Determine the [X, Y] coordinate at the center of the cell enclosing the given text.  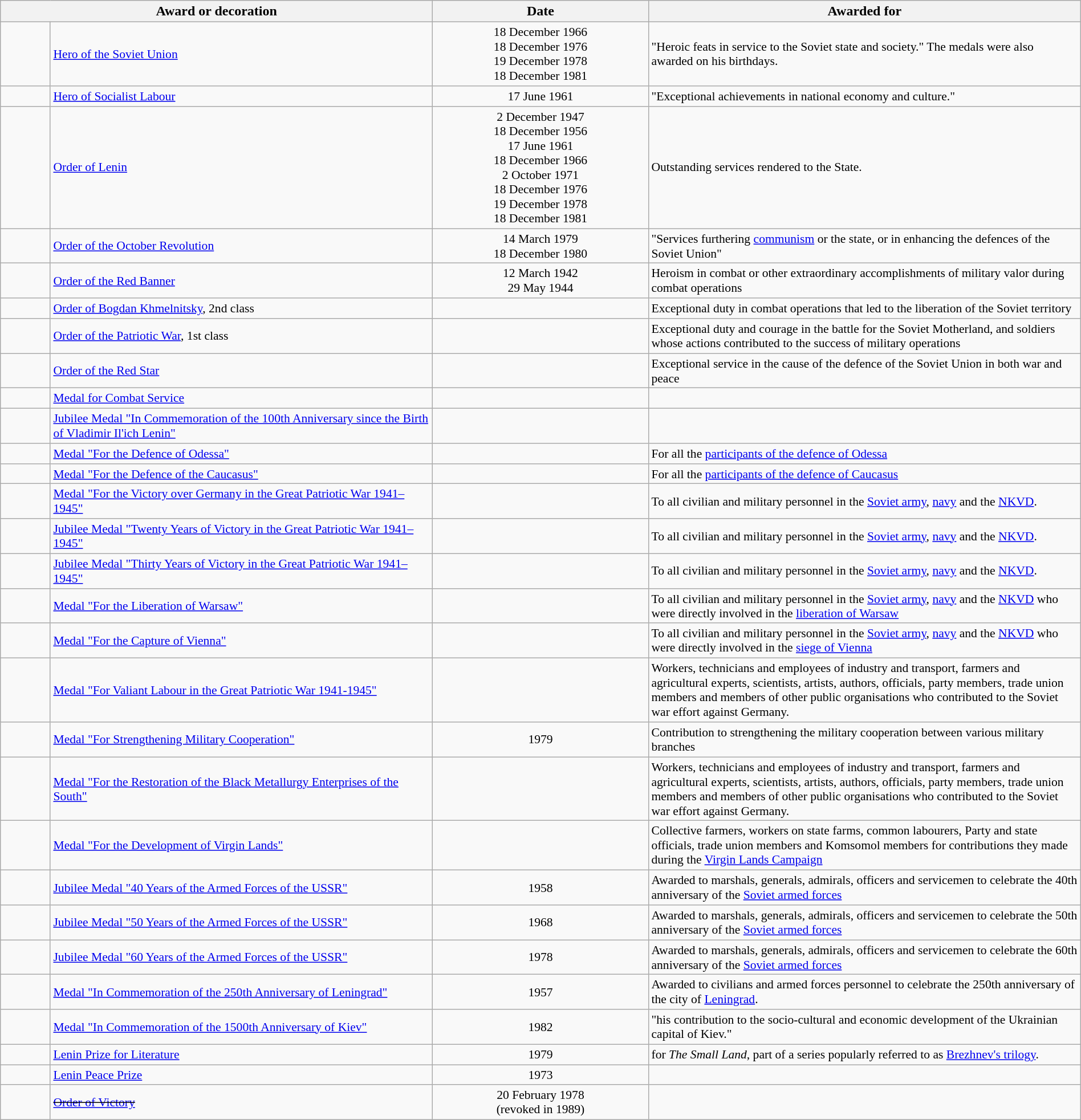
Jubilee Medal "Thirty Years of Victory in the Great Patriotic War 1941–1945" [241, 571]
Medal "In Commemoration of the 250th Anniversary of Leningrad" [241, 992]
Lenin Prize for Literature [241, 1054]
Hero of Socialist Labour [241, 96]
Jubilee Medal "In Commemoration of the 100th Anniversary since the Birth of Vladimir Il'ich Lenin" [241, 425]
Medal "For the Liberation of Warsaw" [241, 605]
18 December 1966 18 December 1976 19 December 1978 18 December 1981 [540, 54]
Medal "For the Victory over Germany in the Great Patriotic War 1941–1945" [241, 502]
"his contribution to the socio-cultural and economic development of the Ukrainian capital of Kiev." [864, 1027]
Jubilee Medal "40 Years of the Armed Forces of the USSR" [241, 887]
1973 [540, 1075]
Awarded to marshals, generals, admirals, officers and servicemen to celebrate the 50th anniversary of the Soviet armed forces [864, 922]
"Services furthering communism or the state, or in enhancing the defences of the Soviet Union" [864, 246]
1968 [540, 922]
Contribution to strengthening the military cooperation between various military branches [864, 740]
"Heroic feats in service to the Soviet state and society." The medals were also awarded on his birthdays. [864, 54]
Awarded for [864, 11]
Hero of the Soviet Union [241, 54]
Jubilee Medal "Twenty Years of Victory in the Great Patriotic War 1941–1945" [241, 536]
Medal "For the Defence of Odessa" [241, 454]
Order of Victory [241, 1102]
Medal for Combat Service [241, 398]
2 December 194718 December 195617 June 196118 December 19662 October 197118 December 197619 December 197818 December 1981 [540, 168]
Medal "For the Restoration of the Black Metallurgy Enterprises of the South" [241, 789]
For all the participants of the defence of Caucasus [864, 474]
Order of the Patriotic War, 1st class [241, 336]
Jubilee Medal "50 Years of the Armed Forces of the USSR" [241, 922]
for The Small Land, part of a series popularly referred to as Brezhnev's trilogy. [864, 1054]
Awarded to marshals, generals, admirals, officers and servicemen to celebrate the 40th anniversary of the Soviet armed forces [864, 887]
Medal "In Commemoration of the 1500th Anniversary of Kiev" [241, 1027]
1982 [540, 1027]
17 June 1961 [540, 96]
Award or decoration [217, 11]
Medal "For Valiant Labour in the Great Patriotic War 1941-1945" [241, 690]
"Exceptional achievements in national economy and culture." [864, 96]
Order of the October Revolution [241, 246]
To all civilian and military personnel in the Soviet army, navy and the NKVD who were directly involved in the siege of Vienna [864, 641]
For all the participants of the defence of Odessa [864, 454]
Medal "For Strengthening Military Cooperation" [241, 740]
Awarded to civilians and armed forces personnel to celebrate the 250th anniversary of the city of Leningrad. [864, 992]
1978 [540, 958]
14 March 197918 December 1980 [540, 246]
Order of Bogdan Khmelnitsky, 2nd class [241, 308]
12 March 194229 May 1944 [540, 280]
Exceptional duty in combat operations that led to the liberation of the Soviet territory [864, 308]
Exceptional service in the cause of the defence of the Soviet Union in both war and peace [864, 370]
Medal "For the Capture of Vienna" [241, 641]
Heroism in combat or other extraordinary accomplishments of military valor during combat operations [864, 280]
1957 [540, 992]
Order of Lenin [241, 168]
Outstanding services rendered to the State. [864, 168]
Order of the Red Star [241, 370]
Order of the Red Banner [241, 280]
20 February 1978 (revoked in 1989) [540, 1102]
Medal "For the Defence of the Caucasus" [241, 474]
Jubilee Medal "60 Years of the Armed Forces of the USSR" [241, 958]
Medal "For the Development of Virgin Lands" [241, 846]
Exceptional duty and courage in the battle for the Soviet Motherland, and soldiers whose actions contributed to the success of military operations [864, 336]
Lenin Peace Prize [241, 1075]
1958 [540, 887]
Awarded to marshals, generals, admirals, officers and servicemen to celebrate the 60th anniversary of the Soviet armed forces [864, 958]
Date [540, 11]
To all civilian and military personnel in the Soviet army, navy and the NKVD who were directly involved in the liberation of Warsaw [864, 605]
